Locate the cell with the specified text and output its (x, y) center coordinate. 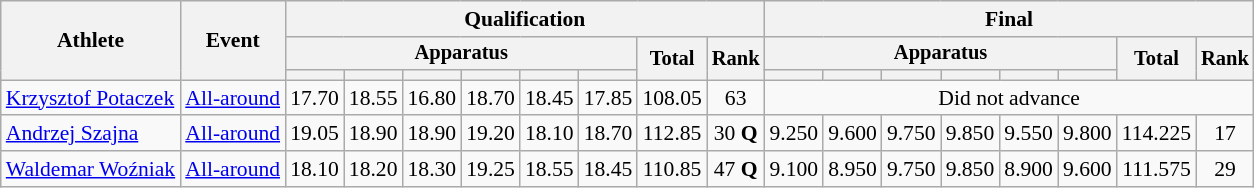
Andrzej Szajna (90, 134)
9.100 (794, 169)
19.20 (490, 134)
Event (232, 40)
Qualification (524, 19)
112.85 (672, 134)
17.85 (608, 98)
17.70 (314, 98)
17 (1225, 134)
30 Q (736, 134)
16.80 (432, 98)
9.250 (794, 134)
111.575 (1157, 169)
Krzysztof Potaczek (90, 98)
8.900 (1028, 169)
108.05 (672, 98)
19.05 (314, 134)
47 Q (736, 169)
Did not advance (1008, 98)
8.950 (852, 169)
9.800 (1088, 134)
19.25 (490, 169)
18.20 (374, 169)
Waldemar Woźniak (90, 169)
18.30 (432, 169)
Athlete (90, 40)
63 (736, 98)
9.550 (1028, 134)
Final (1008, 19)
110.85 (672, 169)
114.225 (1157, 134)
29 (1225, 169)
